Search for the cell housing the specified text and yield its (X, Y) center coordinate. 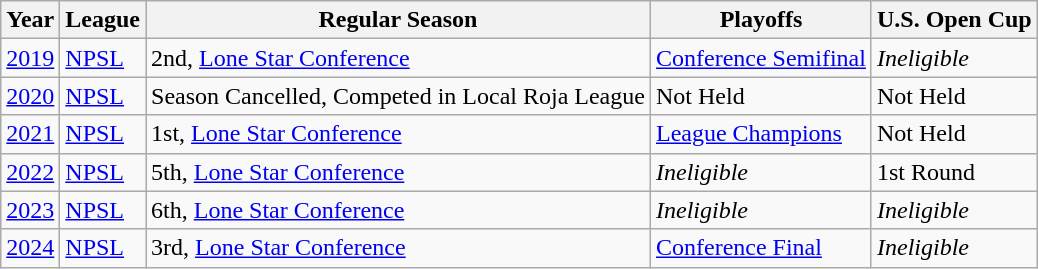
Conference Final (760, 248)
League (103, 20)
Playoffs (760, 20)
1st Round (954, 172)
2020 (30, 96)
1st, Lone Star Conference (398, 134)
6th, Lone Star Conference (398, 210)
2024 (30, 248)
Conference Semifinal (760, 58)
5th, Lone Star Conference (398, 172)
Year (30, 20)
League Champions (760, 134)
2021 (30, 134)
2023 (30, 210)
2nd, Lone Star Conference (398, 58)
Season Cancelled, Competed in Local Roja League (398, 96)
2019 (30, 58)
2022 (30, 172)
U.S. Open Cup (954, 20)
Regular Season (398, 20)
3rd, Lone Star Conference (398, 248)
